From the cell containing the given text, extract its center point as [x, y] coordinate. 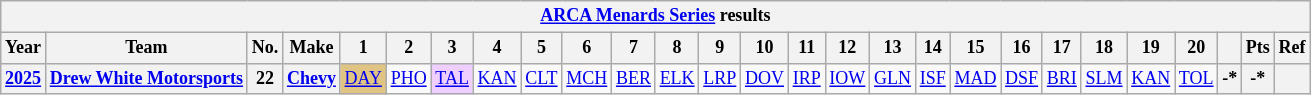
14 [932, 48]
16 [1022, 48]
18 [1104, 48]
No. [264, 48]
22 [264, 78]
ARCA Menards Series results [656, 16]
ELK [677, 78]
12 [848, 48]
DAY [363, 78]
TOL [1196, 78]
PHO [408, 78]
Pts [1258, 48]
Ref [1292, 48]
4 [497, 48]
6 [587, 48]
Year [24, 48]
8 [677, 48]
11 [806, 48]
LRP [720, 78]
10 [765, 48]
Team [146, 48]
IOW [848, 78]
Chevy [312, 78]
DSF [1022, 78]
17 [1062, 48]
2025 [24, 78]
IRP [806, 78]
19 [1151, 48]
13 [893, 48]
20 [1196, 48]
15 [976, 48]
GLN [893, 78]
1 [363, 48]
5 [542, 48]
7 [634, 48]
3 [452, 48]
SLM [1104, 78]
9 [720, 48]
MCH [587, 78]
MAD [976, 78]
BRI [1062, 78]
Make [312, 48]
ISF [932, 78]
DOV [765, 78]
BER [634, 78]
Drew White Motorsports [146, 78]
2 [408, 48]
TAL [452, 78]
CLT [542, 78]
